For the text-containing cell, return its midpoint in (x, y) coordinate format. 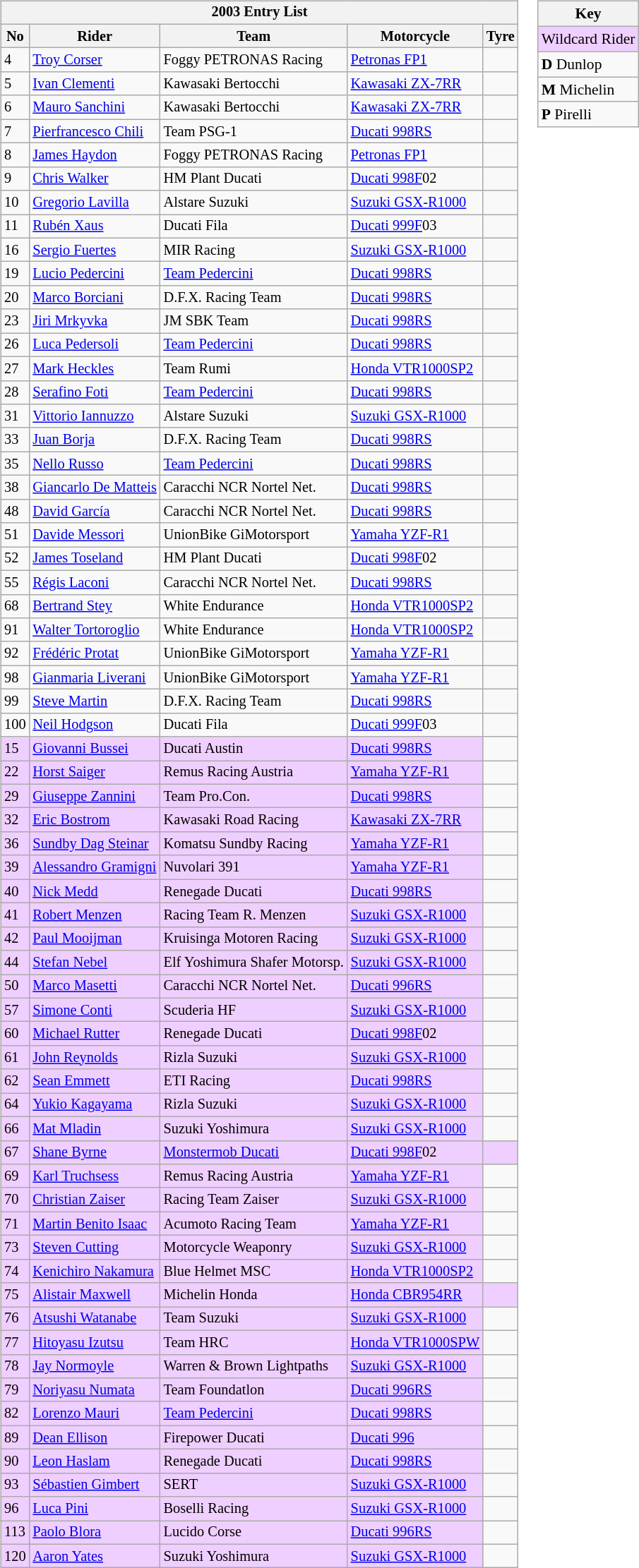
Boselli Racing (254, 1509)
Walter Tortoroglio (95, 630)
57 (15, 1010)
93 (15, 1485)
40 (15, 891)
Nuvolari 391 (254, 867)
52 (15, 559)
Key (589, 14)
James Toseland (95, 559)
Team Pro.Con. (254, 796)
Nello Russo (95, 464)
Jiri Mrkyvka (95, 321)
Davide Messori (95, 535)
David García (95, 511)
Sergio Fuertes (95, 250)
Ivan Clementi (95, 84)
Lorenzo Mauri (95, 1413)
51 (15, 535)
Ducati 996 (415, 1437)
27 (15, 368)
Team (254, 36)
Kawasaki Road Racing (254, 820)
2003 Entry List (259, 13)
38 (15, 488)
Noriyasu Numata (95, 1390)
23 (15, 321)
Racing Team R. Menzen (254, 915)
96 (15, 1509)
Paolo Blora (95, 1533)
48 (15, 511)
8 (15, 155)
76 (15, 1319)
Kenichiro Nakamura (95, 1271)
68 (15, 606)
Blue Helmet MSC (254, 1271)
Honda VTR1000SPW (415, 1342)
Vittorio Iannuzzo (95, 416)
M Michelin (589, 90)
77 (15, 1342)
Honda CBR954RR (415, 1295)
SERT (254, 1485)
113 (15, 1533)
P Pirelli (589, 114)
70 (15, 1200)
Sean Emmett (95, 1081)
20 (15, 298)
44 (15, 963)
41 (15, 915)
Sundby Dag Steinar (95, 844)
Tyre (501, 36)
42 (15, 939)
100 (15, 725)
Gianmaria Liverani (95, 677)
Eric Bostrom (95, 820)
Giancarlo De Matteis (95, 488)
Troy Corser (95, 60)
Simone Conti (95, 1010)
Acumoto Racing Team (254, 1224)
Leon Haslam (95, 1461)
Gregorio Lavilla (95, 203)
6 (15, 107)
No (15, 36)
Mat Mladin (95, 1128)
Aaron Yates (95, 1556)
Neil Hodgson (95, 725)
Régis Laconi (95, 582)
5 (15, 84)
Pierfrancesco Chili (95, 131)
Motorcycle (415, 36)
Jay Normoyle (95, 1366)
Steven Cutting (95, 1248)
26 (15, 345)
35 (15, 464)
Giovanni Bussei (95, 749)
91 (15, 630)
11 (15, 227)
Luca Pini (95, 1509)
ETI Racing (254, 1081)
Warren & Brown Lightpaths (254, 1366)
Rubén Xaus (95, 227)
Martin Benito Isaac (95, 1224)
55 (15, 582)
Team HRC (254, 1342)
Robert Menzen (95, 915)
7 (15, 131)
Juan Borja (95, 440)
MIR Racing (254, 250)
Firepower Ducati (254, 1437)
73 (15, 1248)
Sébastien Gimbert (95, 1485)
Michelin Honda (254, 1295)
Steve Martin (95, 701)
Frédéric Protat (95, 653)
39 (15, 867)
Rider (95, 36)
50 (15, 987)
Nick Medd (95, 891)
89 (15, 1437)
98 (15, 677)
Elf Yoshimura Shafer Motorsp. (254, 963)
Dean Ellison (95, 1437)
Monstermob Ducati (254, 1152)
Paul Mooijman (95, 939)
15 (15, 749)
Alessandro Gramigni (95, 867)
36 (15, 844)
66 (15, 1128)
19 (15, 274)
4 (15, 60)
Scuderia HF (254, 1010)
62 (15, 1081)
10 (15, 203)
22 (15, 773)
Komatsu Sundby Racing (254, 844)
D Dunlop (589, 64)
Lucido Corse (254, 1533)
Hitoyasu Izutsu (95, 1342)
67 (15, 1152)
120 (15, 1556)
75 (15, 1295)
Horst Saiger (95, 773)
90 (15, 1461)
31 (15, 416)
28 (15, 392)
Luca Pedersoli (95, 345)
Stefan Nebel (95, 963)
Team Foundatlon (254, 1390)
John Reynolds (95, 1058)
79 (15, 1390)
Chris Walker (95, 179)
Shane Byrne (95, 1152)
33 (15, 440)
60 (15, 1034)
99 (15, 701)
Team PSG-1 (254, 131)
JM SBK Team (254, 321)
Marco Borciani (95, 298)
9 (15, 179)
64 (15, 1105)
Christian Zaiser (95, 1200)
Team Suzuki (254, 1319)
Yukio Kagayama (95, 1105)
Wildcard Rider (589, 39)
78 (15, 1366)
82 (15, 1413)
Racing Team Zaiser (254, 1200)
Bertrand Stey (95, 606)
Giuseppe Zannini (95, 796)
Alistair Maxwell (95, 1295)
Michael Rutter (95, 1034)
71 (15, 1224)
32 (15, 820)
Ducati Austin (254, 749)
Team Rumi (254, 368)
74 (15, 1271)
Mark Heckles (95, 368)
Marco Masetti (95, 987)
92 (15, 653)
Atsushi Watanabe (95, 1319)
Serafino Foti (95, 392)
Kruisinga Motoren Racing (254, 939)
Karl Truchsess (95, 1176)
Motorcycle Weaponry (254, 1248)
Mauro Sanchini (95, 107)
James Haydon (95, 155)
16 (15, 250)
Lucio Pedercini (95, 274)
69 (15, 1176)
29 (15, 796)
61 (15, 1058)
